Locate the cell with the specified text and output its (X, Y) center coordinate. 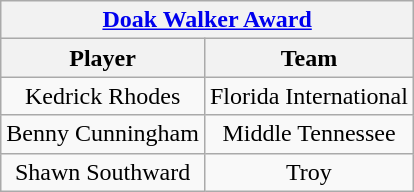
Kedrick Rhodes (103, 96)
Team (308, 58)
Player (103, 58)
Benny Cunningham (103, 134)
Troy (308, 172)
Florida International (308, 96)
Shawn Southward (103, 172)
Middle Tennessee (308, 134)
Doak Walker Award (208, 20)
